From the cell containing the given text, extract its center point as (x, y) coordinate. 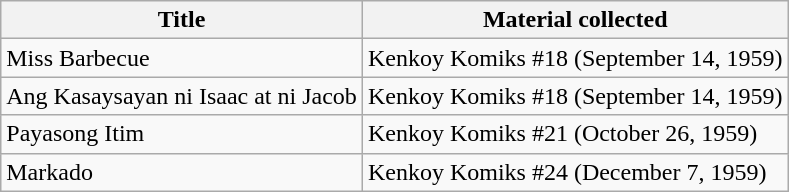
Payasong Itim (182, 134)
Ang Kasaysayan ni Isaac at ni Jacob (182, 96)
Markado (182, 172)
Miss Barbecue (182, 58)
Kenkoy Komiks #24 (December 7, 1959) (575, 172)
Kenkoy Komiks #21 (October 26, 1959) (575, 134)
Material collected (575, 20)
Title (182, 20)
